Locate the cell with the specified text and output its [X, Y] center coordinate. 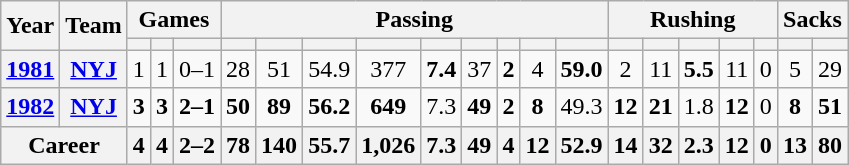
59.0 [582, 69]
89 [280, 107]
28 [238, 69]
21 [660, 107]
1,026 [388, 145]
37 [480, 69]
29 [830, 69]
52.9 [582, 145]
1.8 [698, 107]
Career [64, 145]
Rushing [692, 20]
5 [794, 69]
50 [238, 107]
80 [830, 145]
14 [626, 145]
2.3 [698, 145]
140 [280, 145]
56.2 [330, 107]
0–1 [196, 69]
649 [388, 107]
377 [388, 69]
78 [238, 145]
7.4 [442, 69]
Passing [415, 20]
Team [94, 26]
32 [660, 145]
Sacks [812, 20]
2–1 [196, 107]
2–2 [196, 145]
1981 [30, 69]
5.5 [698, 69]
1982 [30, 107]
49.3 [582, 107]
13 [794, 145]
Games [174, 20]
Year [30, 26]
55.7 [330, 145]
54.9 [330, 69]
